For the text-containing cell, return its midpoint in [X, Y] coordinate format. 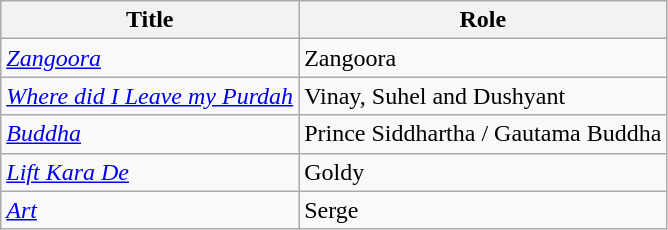
Where did I Leave my Purdah [150, 96]
Goldy [483, 172]
Serge [483, 210]
Vinay, Suhel and Dushyant [483, 96]
Art [150, 210]
Role [483, 20]
Title [150, 20]
Lift Kara De [150, 172]
Buddha [150, 134]
Prince Siddhartha / Gautama Buddha [483, 134]
